Return (x, y) of the center of cell containing provided text 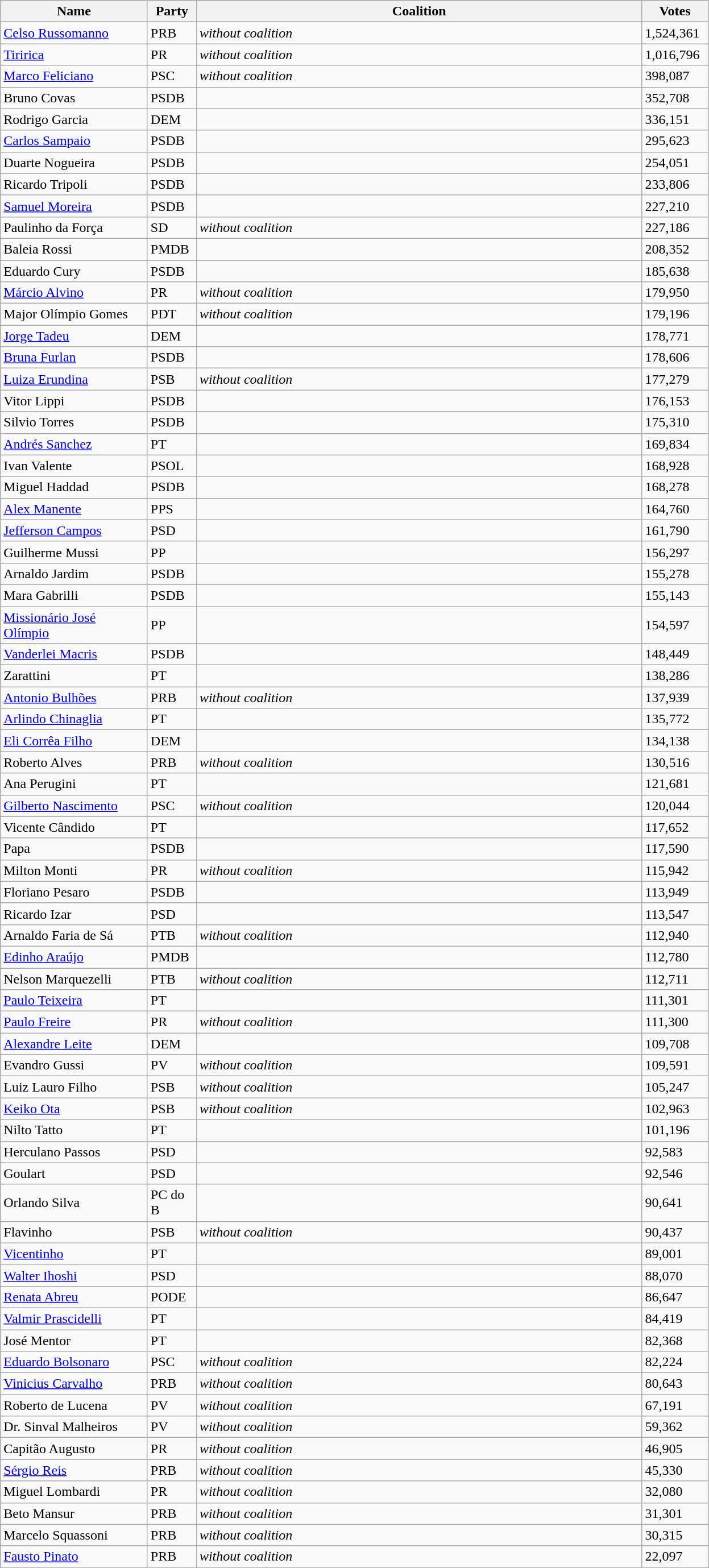
PPS (172, 509)
Jorge Tadeu (74, 336)
82,368 (675, 1340)
113,949 (675, 892)
Arnaldo Jardim (74, 574)
90,641 (675, 1203)
105,247 (675, 1087)
176,153 (675, 401)
137,939 (675, 698)
156,297 (675, 552)
Jefferson Campos (74, 530)
Edinho Araújo (74, 957)
Arlindo Chinaglia (74, 719)
1,016,796 (675, 55)
PODE (172, 1297)
109,591 (675, 1065)
30,315 (675, 1535)
Roberto Alves (74, 762)
138,286 (675, 676)
112,711 (675, 978)
Floriano Pesaro (74, 892)
SD (172, 227)
45,330 (675, 1470)
Luiz Lauro Filho (74, 1087)
84,419 (675, 1318)
169,834 (675, 444)
Milton Monti (74, 870)
233,806 (675, 184)
Alex Manente (74, 509)
Nelson Marquezelli (74, 978)
168,928 (675, 466)
Celso Russomanno (74, 33)
67,191 (675, 1405)
92,546 (675, 1173)
82,224 (675, 1362)
Orlando Silva (74, 1203)
Alexandre Leite (74, 1044)
398,087 (675, 76)
Duarte Nogueira (74, 163)
Evandro Gussi (74, 1065)
Keiko Ota (74, 1109)
Herculano Passos (74, 1152)
111,300 (675, 1022)
Miguel Haddad (74, 487)
Roberto de Lucena (74, 1405)
Samuel Moreira (74, 206)
Antonio Bulhões (74, 698)
Major Olímpio Gomes (74, 314)
Party (172, 11)
155,143 (675, 595)
178,771 (675, 336)
227,186 (675, 227)
Coalition (419, 11)
Andrés Sanchez (74, 444)
117,652 (675, 827)
101,196 (675, 1130)
Marcelo Squassoni (74, 1535)
117,590 (675, 849)
Arnaldo Faria de Sá (74, 935)
Goulart (74, 1173)
Vicentinho (74, 1254)
Bruno Covas (74, 98)
227,210 (675, 206)
88,070 (675, 1275)
89,001 (675, 1254)
113,547 (675, 914)
Eduardo Bolsonaro (74, 1362)
168,278 (675, 487)
Tiririca (74, 55)
Capitão Augusto (74, 1449)
161,790 (675, 530)
Silvio Torres (74, 422)
Mara Gabrilli (74, 595)
Rodrigo Garcia (74, 119)
Vicente Cândido (74, 827)
Nilto Tatto (74, 1130)
Carlos Sampaio (74, 141)
22,097 (675, 1557)
Bruna Furlan (74, 358)
Missionário José Olímpio (74, 624)
Márcio Alvino (74, 293)
Vinicius Carvalho (74, 1384)
164,760 (675, 509)
Eli Corrêa Filho (74, 741)
154,597 (675, 624)
120,044 (675, 806)
Sérgio Reis (74, 1470)
Valmir Prascidelli (74, 1318)
Flavinho (74, 1232)
130,516 (675, 762)
Beto Mansur (74, 1513)
295,623 (675, 141)
115,942 (675, 870)
1,524,361 (675, 33)
Baleia Rossi (74, 249)
Guilherme Mussi (74, 552)
Zarattini (74, 676)
Paulo Teixeira (74, 1001)
179,950 (675, 293)
Ana Perugini (74, 784)
112,780 (675, 957)
254,051 (675, 163)
Votes (675, 11)
Vitor Lippi (74, 401)
Eduardo Cury (74, 271)
177,279 (675, 379)
Ivan Valente (74, 466)
Marco Feliciano (74, 76)
Ricardo Tripoli (74, 184)
178,606 (675, 358)
Paulinho da Força (74, 227)
208,352 (675, 249)
Vanderlei Macris (74, 654)
Papa (74, 849)
Paulo Freire (74, 1022)
31,301 (675, 1513)
134,138 (675, 741)
175,310 (675, 422)
Renata Abreu (74, 1297)
Ricardo Izar (74, 914)
Gilberto Nascimento (74, 806)
102,963 (675, 1109)
José Mentor (74, 1340)
59,362 (675, 1427)
111,301 (675, 1001)
Fausto Pinato (74, 1557)
92,583 (675, 1152)
155,278 (675, 574)
Dr. Sinval Malheiros (74, 1427)
32,080 (675, 1492)
46,905 (675, 1449)
PC do B (172, 1203)
179,196 (675, 314)
90,437 (675, 1232)
352,708 (675, 98)
Luiza Erundina (74, 379)
PSOL (172, 466)
Miguel Lombardi (74, 1492)
148,449 (675, 654)
336,151 (675, 119)
112,940 (675, 935)
Walter Ihoshi (74, 1275)
185,638 (675, 271)
109,708 (675, 1044)
135,772 (675, 719)
86,647 (675, 1297)
121,681 (675, 784)
80,643 (675, 1384)
Name (74, 11)
PDT (172, 314)
